Locate the cell with the specified text and output its [X, Y] center coordinate. 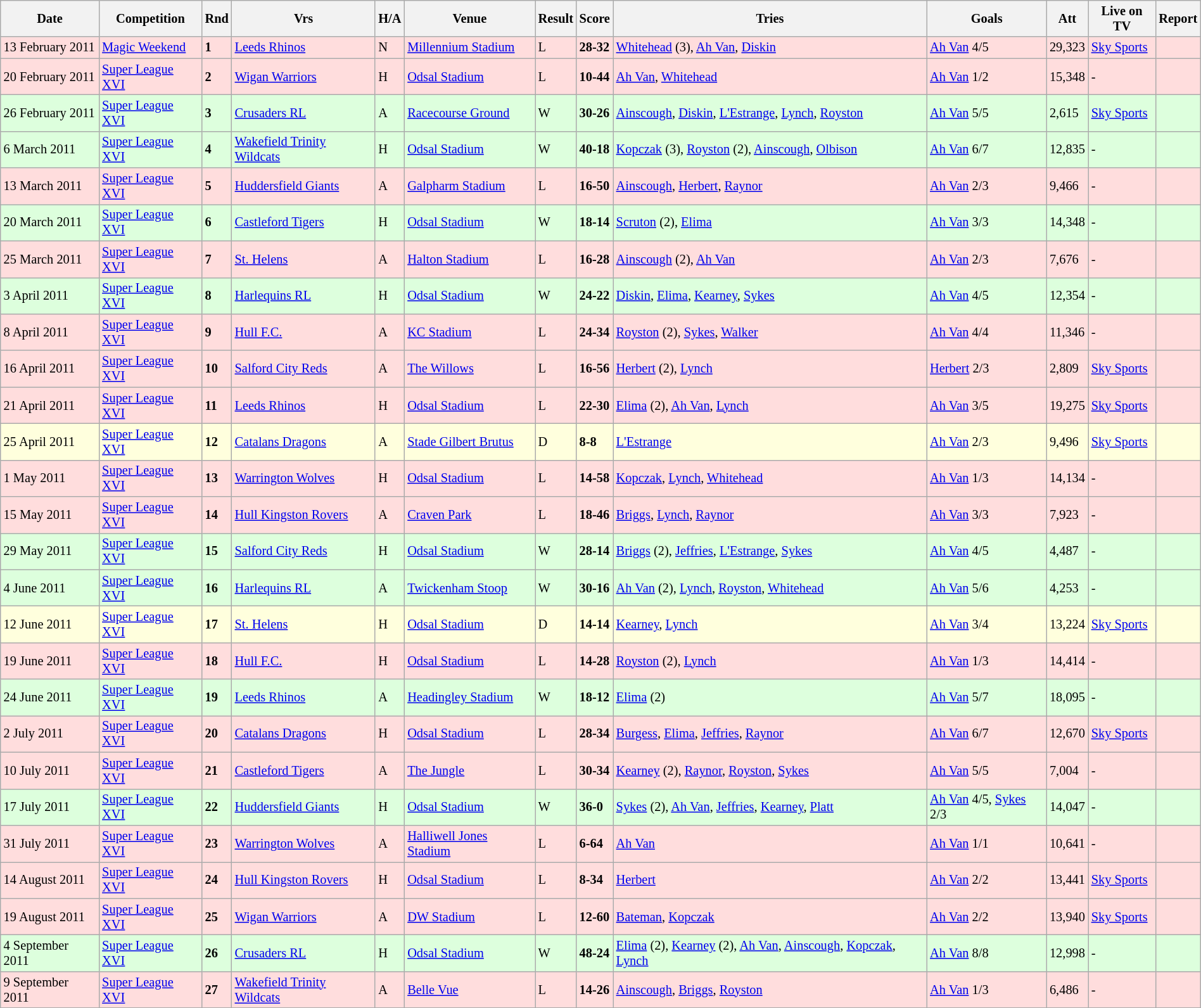
Elima (2), Ah Van, Lynch [770, 405]
36-0 [595, 807]
Score [595, 18]
Ah Van 8/8 [987, 953]
2 [217, 77]
13 February 2011 [50, 48]
H/A [390, 18]
28-14 [595, 551]
Ah Van [770, 843]
14-28 [595, 661]
29,323 [1067, 48]
30-34 [595, 770]
21 [217, 770]
Ah Van 1/2 [987, 77]
L'Estrange [770, 442]
Belle Vue [469, 990]
Halliwell Jones Stadium [469, 843]
20 March 2011 [50, 222]
Result [556, 18]
Ah Van 1/1 [987, 843]
28-32 [595, 48]
7,676 [1067, 259]
24 June 2011 [50, 698]
40-18 [595, 150]
2,615 [1067, 113]
Herbert [770, 880]
Live on TV [1122, 18]
Ainscough (2), Ah Van [770, 259]
7 [217, 259]
9,496 [1067, 442]
14-58 [595, 478]
Royston (2), Lynch [770, 661]
28-34 [595, 734]
30-26 [595, 113]
4 September 2011 [50, 953]
KC Stadium [469, 332]
5 [217, 186]
The Willows [469, 369]
Craven Park [469, 515]
Burgess, Elima, Jeffries, Raynor [770, 734]
Ah Van 4/4 [987, 332]
Briggs (2), Jeffries, L'Estrange, Sykes [770, 551]
15 May 2011 [50, 515]
22 [217, 807]
10 [217, 369]
Ah Van 5/6 [987, 588]
25 March 2011 [50, 259]
16-28 [595, 259]
16-50 [595, 186]
Bateman, Kopczak [770, 917]
23 [217, 843]
Date [50, 18]
12,998 [1067, 953]
Kearney (2), Raynor, Royston, Sykes [770, 770]
10-44 [595, 77]
Whitehead (3), Ah Van, Diskin [770, 48]
9,466 [1067, 186]
Ah Van, Whitehead [770, 77]
DW Stadium [469, 917]
12-60 [595, 917]
Stade Gilbert Brutus [469, 442]
20 February 2011 [50, 77]
15 [217, 551]
14,047 [1067, 807]
1 [217, 48]
Elima (2) [770, 698]
Millennium Stadium [469, 48]
22-30 [595, 405]
26 [217, 953]
Galpharm Stadium [469, 186]
12 [217, 442]
13,940 [1067, 917]
14 August 2011 [50, 880]
Halton Stadium [469, 259]
Headingley Stadium [469, 698]
16 April 2011 [50, 369]
4 [217, 150]
Sykes (2), Ah Van, Jeffries, Kearney, Platt [770, 807]
12,835 [1067, 150]
3 [217, 113]
12,354 [1067, 296]
8 April 2011 [50, 332]
7,923 [1067, 515]
Kopczak (3), Royston (2), Ainscough, Olbison [770, 150]
4,253 [1067, 588]
14,134 [1067, 478]
24-22 [595, 296]
8-8 [595, 442]
Elima (2), Kearney (2), Ah Van, Ainscough, Kopczak, Lynch [770, 953]
19 June 2011 [50, 661]
12 June 2011 [50, 624]
18-14 [595, 222]
14,348 [1067, 222]
25 [217, 917]
14 [217, 515]
Ah Van 3/4 [987, 624]
2 July 2011 [50, 734]
Diskin, Elima, Kearney, Sykes [770, 296]
Magic Weekend [150, 48]
24 [217, 880]
17 [217, 624]
N [390, 48]
Racecourse Ground [469, 113]
48-24 [595, 953]
Vrs [304, 18]
Ah Van 3/5 [987, 405]
Ainscough, Herbert, Raynor [770, 186]
29 May 2011 [50, 551]
16-56 [595, 369]
1 May 2011 [50, 478]
17 July 2011 [50, 807]
31 July 2011 [50, 843]
Royston (2), Sykes, Walker [770, 332]
Twickenham Stoop [469, 588]
7,004 [1067, 770]
20 [217, 734]
27 [217, 990]
16 [217, 588]
12,670 [1067, 734]
30-16 [595, 588]
Goals [987, 18]
19 August 2011 [50, 917]
Herbert (2), Lynch [770, 369]
6,486 [1067, 990]
Tries [770, 18]
9 September 2011 [50, 990]
14,414 [1067, 661]
6-64 [595, 843]
Competition [150, 18]
Herbert 2/3 [987, 369]
10 July 2011 [50, 770]
Report [1178, 18]
The Jungle [469, 770]
13,224 [1067, 624]
2,809 [1067, 369]
26 February 2011 [50, 113]
18,095 [1067, 698]
Venue [469, 18]
18-46 [595, 515]
15,348 [1067, 77]
24-34 [595, 332]
9 [217, 332]
3 April 2011 [50, 296]
4 June 2011 [50, 588]
6 [217, 222]
Kearney, Lynch [770, 624]
8 [217, 296]
11 [217, 405]
18-12 [595, 698]
13 [217, 478]
Ah Van 5/7 [987, 698]
25 April 2011 [50, 442]
18 [217, 661]
Kopczak, Lynch, Whitehead [770, 478]
Ah Van 4/5, Sykes 2/3 [987, 807]
8-34 [595, 880]
Briggs, Lynch, Raynor [770, 515]
Att [1067, 18]
Ainscough, Briggs, Royston [770, 990]
19,275 [1067, 405]
19 [217, 698]
Ah Van (2), Lynch, Royston, Whitehead [770, 588]
4,487 [1067, 551]
21 April 2011 [50, 405]
14-14 [595, 624]
14-26 [595, 990]
Ainscough, Diskin, L'Estrange, Lynch, Royston [770, 113]
13 March 2011 [50, 186]
Rnd [217, 18]
10,641 [1067, 843]
6 March 2011 [50, 150]
11,346 [1067, 332]
13,441 [1067, 880]
Scruton (2), Elima [770, 222]
